For the text-containing cell, return its midpoint in (x, y) coordinate format. 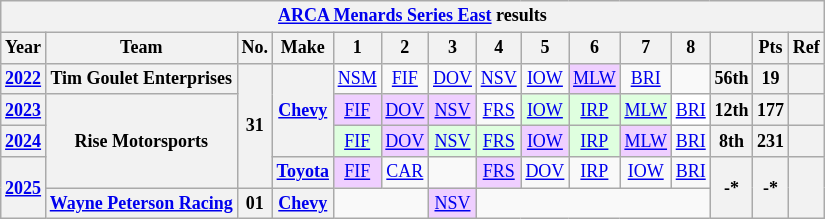
2025 (24, 188)
Make (302, 48)
56th (732, 78)
ARCA Menards Series East results (412, 16)
2022 (24, 78)
Wayne Peterson Racing (141, 204)
4 (498, 48)
177 (771, 110)
231 (771, 140)
1 (357, 48)
5 (545, 48)
Tim Goulet Enterprises (141, 78)
Rise Motorsports (141, 141)
01 (254, 204)
2 (405, 48)
Year (24, 48)
6 (594, 48)
No. (254, 48)
3 (453, 48)
12th (732, 110)
19 (771, 78)
7 (646, 48)
Team (141, 48)
31 (254, 126)
Ref (806, 48)
NSM (357, 78)
2024 (24, 140)
8th (732, 140)
8 (690, 48)
2023 (24, 110)
Pts (771, 48)
Toyota (302, 172)
CAR (405, 172)
